Locate the cell with the specified text and output its (X, Y) center coordinate. 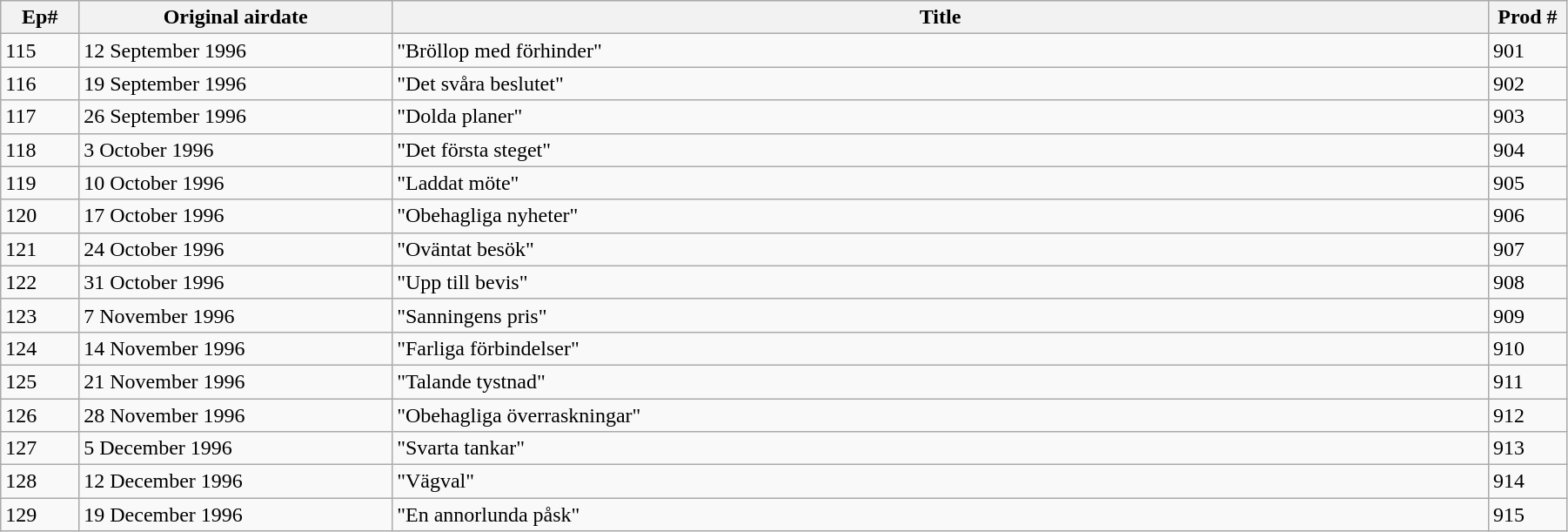
Title (941, 17)
125 (40, 381)
"Vägval" (941, 481)
903 (1527, 117)
128 (40, 481)
Prod # (1527, 17)
"Obehagliga nyheter" (941, 216)
122 (40, 282)
21 November 1996 (236, 381)
19 September 1996 (236, 84)
10 October 1996 (236, 183)
"Sanningens pris" (941, 315)
116 (40, 84)
115 (40, 51)
914 (1527, 481)
Ep# (40, 17)
117 (40, 117)
906 (1527, 216)
"Laddat möte" (941, 183)
"Talande tystnad" (941, 381)
907 (1527, 249)
121 (40, 249)
119 (40, 183)
124 (40, 348)
Original airdate (236, 17)
"Obehagliga överraskningar" (941, 415)
"Det första steget" (941, 150)
19 December 1996 (236, 515)
28 November 1996 (236, 415)
904 (1527, 150)
123 (40, 315)
912 (1527, 415)
24 October 1996 (236, 249)
915 (1527, 515)
"Dolda planer" (941, 117)
901 (1527, 51)
127 (40, 448)
12 September 1996 (236, 51)
"Farliga förbindelser" (941, 348)
902 (1527, 84)
12 December 1996 (236, 481)
129 (40, 515)
"Oväntat besök" (941, 249)
905 (1527, 183)
17 October 1996 (236, 216)
"Upp till bevis" (941, 282)
910 (1527, 348)
909 (1527, 315)
"Bröllop med förhinder" (941, 51)
911 (1527, 381)
118 (40, 150)
908 (1527, 282)
14 November 1996 (236, 348)
126 (40, 415)
3 October 1996 (236, 150)
"Svarta tankar" (941, 448)
913 (1527, 448)
7 November 1996 (236, 315)
"Det svåra beslutet" (941, 84)
31 October 1996 (236, 282)
120 (40, 216)
26 September 1996 (236, 117)
5 December 1996 (236, 448)
"En annorlunda påsk" (941, 515)
